Determine the [X, Y] coordinate at the center of the cell enclosing the given text.  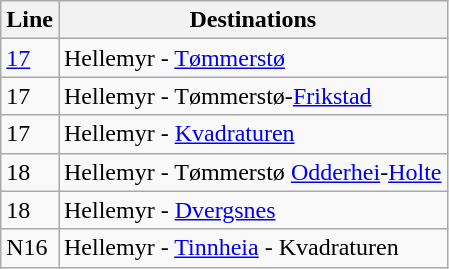
Hellemyr - Kvadraturen [252, 134]
Hellemyr - Tinnheia - Kvadraturen [252, 248]
Hellemyr - Dvergsnes [252, 210]
Hellemyr - Tømmerstø [252, 58]
Hellemyr - Tømmerstø-Frikstad [252, 96]
N16 [30, 248]
Hellemyr - Tømmerstø Odderhei-Holte [252, 172]
Destinations [252, 20]
Line [30, 20]
